Search for the cell housing the specified text and yield its [x, y] center coordinate. 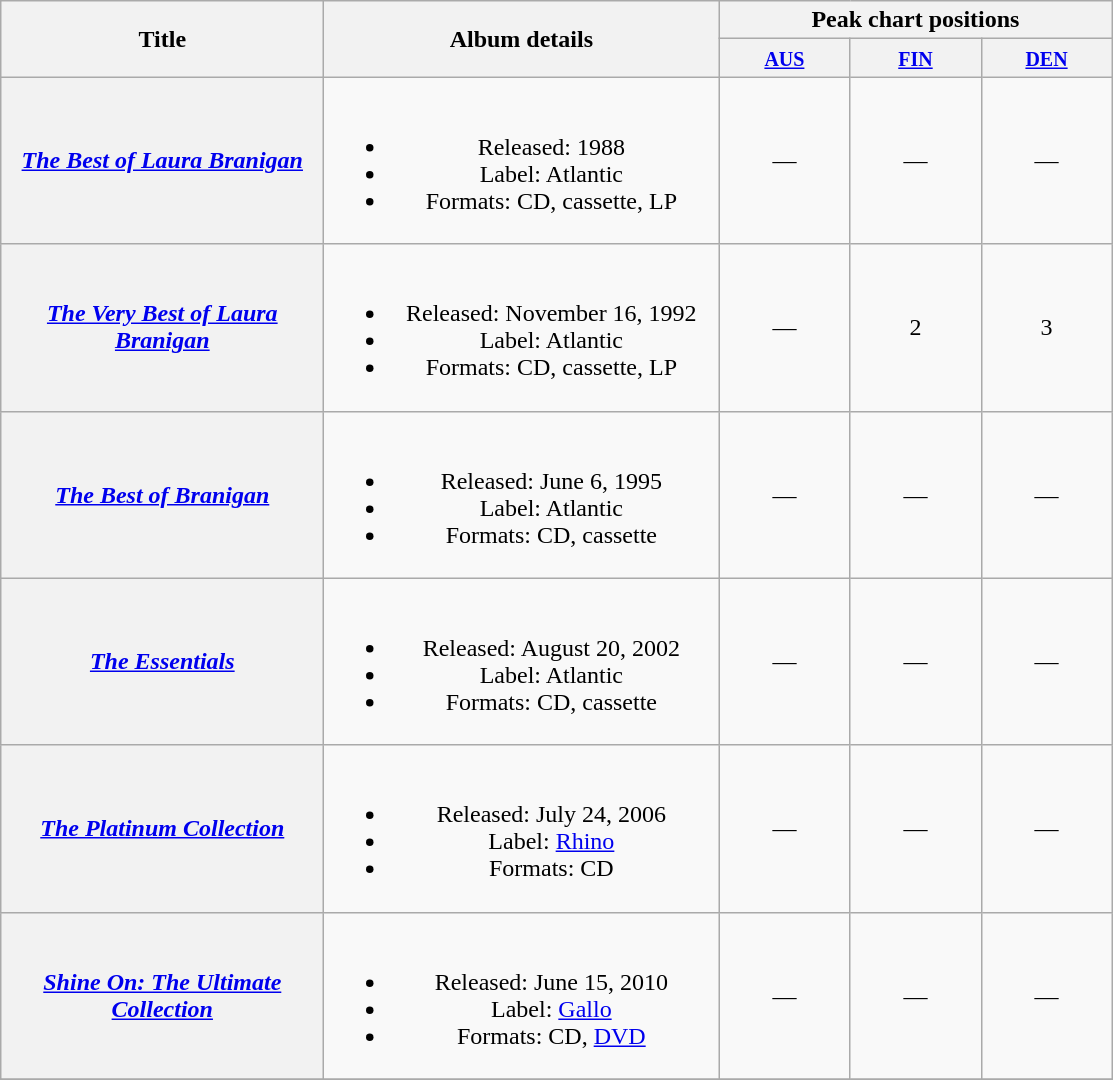
Title [162, 39]
Released: June 15, 2010Label: GalloFormats: CD, DVD [522, 996]
Released: July 24, 2006Label: RhinoFormats: CD [522, 828]
Peak chart positions [916, 20]
DEN [1046, 58]
FIN [916, 58]
2 [916, 328]
The Very Best of Laura Branigan [162, 328]
The Best of Laura Branigan [162, 160]
Released: November 16, 1992Label: AtlanticFormats: CD, cassette, LP [522, 328]
Released: June 6, 1995Label: AtlanticFormats: CD, cassette [522, 494]
Shine On: The Ultimate Collection [162, 996]
The Essentials [162, 662]
The Best of Branigan [162, 494]
Album details [522, 39]
The Platinum Collection [162, 828]
Released: August 20, 2002Label: AtlanticFormats: CD, cassette [522, 662]
Released: 1988Label: AtlanticFormats: CD, cassette, LP [522, 160]
3 [1046, 328]
AUS [784, 58]
